Scan for the cell matching the given text and deliver its (x, y) coordinate at center. 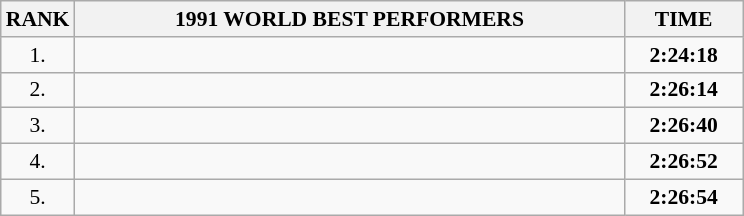
2. (38, 90)
RANK (38, 19)
1. (38, 55)
2:26:54 (684, 197)
3. (38, 126)
2:24:18 (684, 55)
TIME (684, 19)
4. (38, 162)
2:26:52 (684, 162)
2:26:14 (684, 90)
2:26:40 (684, 126)
1991 WORLD BEST PERFORMERS (349, 19)
5. (38, 197)
